From the cell containing the given text, extract its center point as (x, y) coordinate. 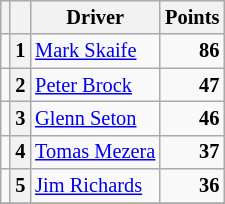
37 (192, 152)
36 (192, 186)
47 (192, 85)
Driver (95, 17)
4 (20, 152)
Peter Brock (95, 85)
Tomas Mezera (95, 152)
Glenn Seton (95, 118)
5 (20, 186)
Jim Richards (95, 186)
86 (192, 51)
Points (192, 17)
1 (20, 51)
3 (20, 118)
Mark Skaife (95, 51)
2 (20, 85)
46 (192, 118)
